Find where the given text appears and provide that cell's center as (X, Y) coordinate. 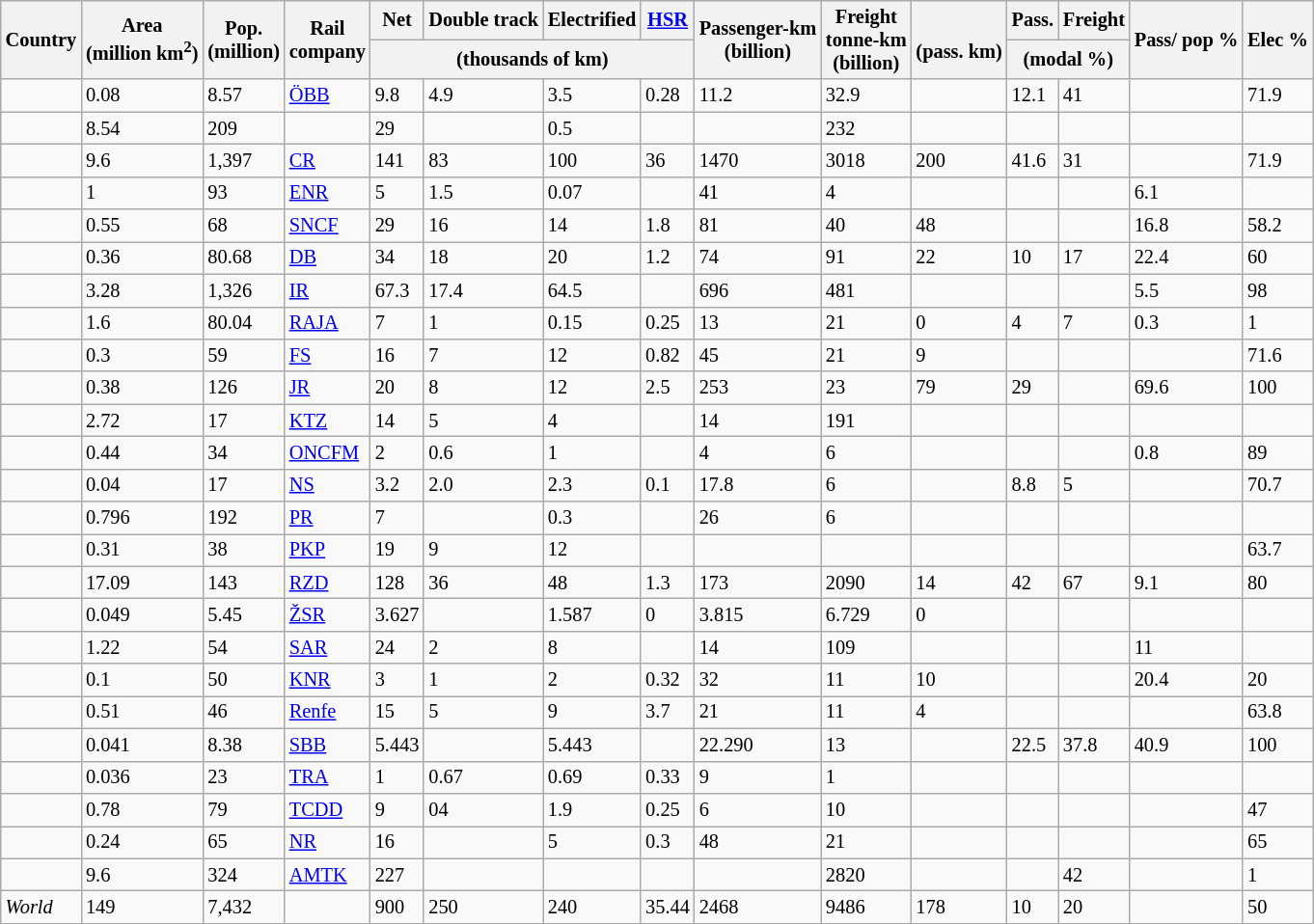
0.36 (142, 258)
1.587 (592, 614)
58.2 (1277, 226)
RZD (328, 583)
126 (243, 388)
67.3 (397, 290)
240 (592, 907)
PR (328, 518)
3.28 (142, 290)
32 (758, 680)
3.815 (758, 614)
KTZ (328, 421)
Double track (483, 19)
178 (959, 907)
CR (328, 160)
0.51 (142, 712)
41.6 (1032, 160)
74 (758, 258)
69.6 (1187, 388)
0.796 (142, 518)
3.5 (592, 95)
60 (1277, 258)
91 (866, 258)
Country (41, 40)
1,326 (243, 290)
324 (243, 875)
SBB (328, 745)
5.45 (243, 614)
RAJA (328, 323)
200 (959, 160)
141 (397, 160)
9.1 (1187, 583)
9486 (866, 907)
11.2 (758, 95)
481 (866, 290)
32.9 (866, 95)
2.3 (592, 485)
3018 (866, 160)
0.04 (142, 485)
2.0 (483, 485)
93 (243, 193)
TRA (328, 777)
0.78 (142, 809)
19 (397, 550)
253 (758, 388)
0.24 (142, 842)
47 (1277, 809)
0.5 (592, 128)
59 (243, 355)
81 (758, 226)
SAR (328, 647)
9.8 (397, 95)
TCDD (328, 809)
Passenger-km(billion) (758, 40)
0.32 (668, 680)
ŽSR (328, 614)
2820 (866, 875)
Pop.(million) (243, 40)
0.28 (668, 95)
67 (1094, 583)
16.8 (1187, 226)
7,432 (243, 907)
149 (142, 907)
Renfe (328, 712)
191 (866, 421)
232 (866, 128)
0.44 (142, 452)
DB (328, 258)
24 (397, 647)
8.38 (243, 745)
2468 (758, 907)
0.55 (142, 226)
2.72 (142, 421)
4.9 (483, 95)
3.627 (397, 614)
World (41, 907)
0.31 (142, 550)
26 (758, 518)
8.8 (1032, 485)
17.8 (758, 485)
35.44 (668, 907)
2.5 (668, 388)
Net (397, 19)
0.15 (592, 323)
143 (243, 583)
209 (243, 128)
04 (483, 809)
0.041 (142, 745)
22.4 (1187, 258)
40 (866, 226)
20.4 (1187, 680)
1,397 (243, 160)
64.5 (592, 290)
8.57 (243, 95)
696 (758, 290)
Pass/ pop % (1187, 40)
KNR (328, 680)
IR (328, 290)
1.3 (668, 583)
NS (328, 485)
Railcompany (328, 40)
0.036 (142, 777)
250 (483, 907)
Area(million km2) (142, 40)
0.67 (483, 777)
0.69 (592, 777)
22.5 (1032, 745)
1.5 (483, 193)
3 (397, 680)
1.6 (142, 323)
17.4 (483, 290)
15 (397, 712)
128 (397, 583)
63.8 (1277, 712)
Elec % (1277, 40)
0.38 (142, 388)
1.2 (668, 258)
227 (397, 875)
46 (243, 712)
ENR (328, 193)
17.09 (142, 583)
(thousands of km) (533, 60)
(pass. km) (959, 40)
Electrified (592, 19)
0.6 (483, 452)
(modal %) (1069, 60)
1470 (758, 160)
3.7 (668, 712)
ONCFM (328, 452)
HSR (668, 19)
PKP (328, 550)
AMTK (328, 875)
22.290 (758, 745)
3.2 (397, 485)
173 (758, 583)
5.5 (1187, 290)
900 (397, 907)
NR (328, 842)
37.8 (1094, 745)
6.1 (1187, 193)
83 (483, 160)
ÖBB (328, 95)
38 (243, 550)
Freight (1094, 19)
0.8 (1187, 452)
31 (1094, 160)
6.729 (866, 614)
2090 (866, 583)
0.08 (142, 95)
71.6 (1277, 355)
22 (959, 258)
68 (243, 226)
SNCF (328, 226)
80.68 (243, 258)
80.04 (243, 323)
192 (243, 518)
70.7 (1277, 485)
0.049 (142, 614)
Pass. (1032, 19)
89 (1277, 452)
54 (243, 647)
40.9 (1187, 745)
45 (758, 355)
Freighttonne-km(billion) (866, 40)
63.7 (1277, 550)
1.22 (142, 647)
FS (328, 355)
80 (1277, 583)
JR (328, 388)
18 (483, 258)
0.07 (592, 193)
1.8 (668, 226)
98 (1277, 290)
8.54 (142, 128)
109 (866, 647)
0.33 (668, 777)
12.1 (1032, 95)
1.9 (592, 809)
0.82 (668, 355)
